Detect which cell encompasses the target text, then output its [X, Y] center coordinate. 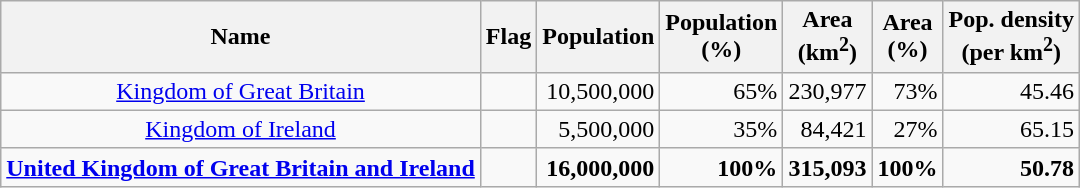
Flag [508, 37]
10,500,000 [598, 91]
84,421 [828, 129]
65% [722, 91]
230,977 [828, 91]
Population(%) [722, 37]
27% [908, 129]
Area(km2) [828, 37]
Name [241, 37]
16,000,000 [598, 167]
Population [598, 37]
315,093 [828, 167]
35% [722, 129]
45.46 [1011, 91]
65.15 [1011, 129]
United Kingdom of Great Britain and Ireland [241, 167]
50.78 [1011, 167]
5,500,000 [598, 129]
Area(%) [908, 37]
Kingdom of Ireland [241, 129]
Pop. density(per km2) [1011, 37]
73% [908, 91]
Kingdom of Great Britain [241, 91]
